Return [X, Y] of the center of cell containing provided text 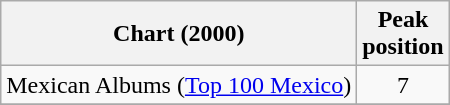
Chart (2000) [179, 34]
Mexican Albums (Top 100 Mexico) [179, 85]
Peakposition [403, 34]
7 [403, 85]
